Capture the cell that displays the provided text and extract its (x, y) central coordinate. 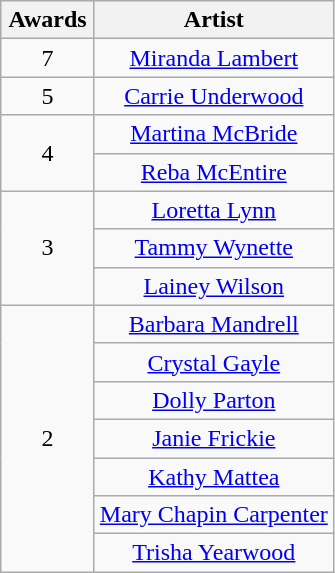
5 (48, 96)
Mary Chapin Carpenter (214, 515)
Tammy Wynette (214, 248)
Awards (48, 20)
2 (48, 438)
Trisha Yearwood (214, 553)
Martina McBride (214, 134)
Crystal Gayle (214, 362)
Barbara Mandrell (214, 324)
Carrie Underwood (214, 96)
4 (48, 153)
3 (48, 248)
Lainey Wilson (214, 286)
Artist (214, 20)
Loretta Lynn (214, 210)
7 (48, 58)
Dolly Parton (214, 400)
Kathy Mattea (214, 477)
Janie Frickie (214, 438)
Miranda Lambert (214, 58)
Reba McEntire (214, 172)
